Detect which cell encompasses the target text, then output its (x, y) center coordinate. 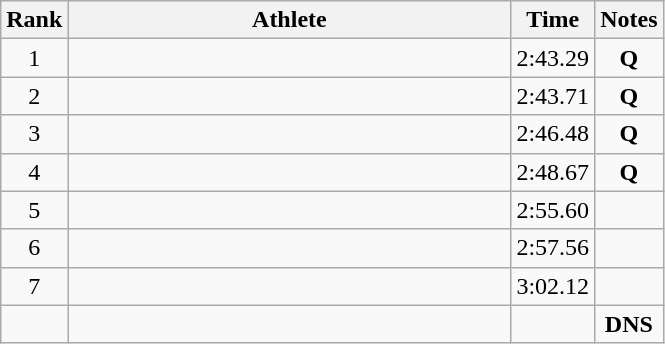
2:55.60 (553, 210)
5 (34, 210)
3:02.12 (553, 286)
2 (34, 96)
6 (34, 248)
Rank (34, 20)
2:57.56 (553, 248)
2:46.48 (553, 134)
Time (553, 20)
2:48.67 (553, 172)
2:43.29 (553, 58)
2:43.71 (553, 96)
DNS (629, 324)
Athlete (290, 20)
7 (34, 286)
4 (34, 172)
Notes (629, 20)
3 (34, 134)
1 (34, 58)
